Determine the (x, y) coordinate at the center of the cell enclosing the given text.  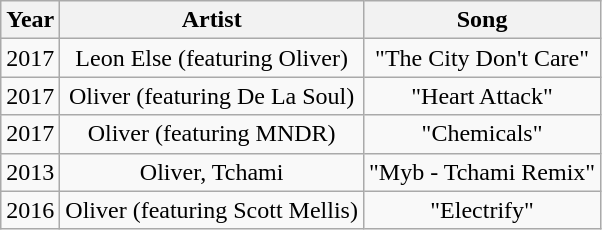
"The City Don't Care" (482, 58)
Oliver (featuring De La Soul) (212, 96)
Song (482, 20)
Artist (212, 20)
Oliver (featuring MNDR) (212, 134)
2016 (30, 210)
"Heart Attack" (482, 96)
2013 (30, 172)
Oliver (featuring Scott Mellis) (212, 210)
Year (30, 20)
"Myb - Tchami Remix" (482, 172)
"Electrify" (482, 210)
Leon Else (featuring Oliver) (212, 58)
Oliver, Tchami (212, 172)
"Chemicals" (482, 134)
